Locate the cell with the specified text and output its [x, y] center coordinate. 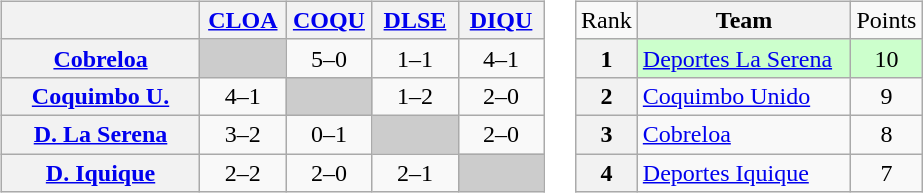
7 [886, 173]
1–1 [415, 58]
CLOA [243, 20]
D. Iquique [100, 173]
Deportes Iquique [744, 173]
10 [886, 58]
1–2 [415, 96]
5–0 [329, 58]
1 [607, 58]
0–1 [329, 134]
DIQU [501, 20]
D. La Serena [100, 134]
3–2 [243, 134]
2–1 [415, 173]
Coquimbo U. [100, 96]
Deportes La Serena [744, 58]
4 [607, 173]
COQU [329, 20]
Coquimbo Unido [744, 96]
9 [886, 96]
8 [886, 134]
2–2 [243, 173]
DLSE [415, 20]
3 [607, 134]
2 [607, 96]
Team [744, 20]
Points [886, 20]
Rank [607, 20]
